Detect which cell encompasses the target text, then output its [x, y] center coordinate. 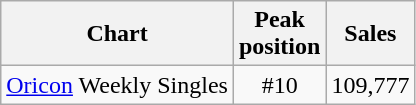
Chart [118, 34]
Peakposition [279, 34]
#10 [279, 85]
109,777 [370, 85]
Sales [370, 34]
Oricon Weekly Singles [118, 85]
